Provide the [x, y] coordinate of the cell's center where the given text is located.  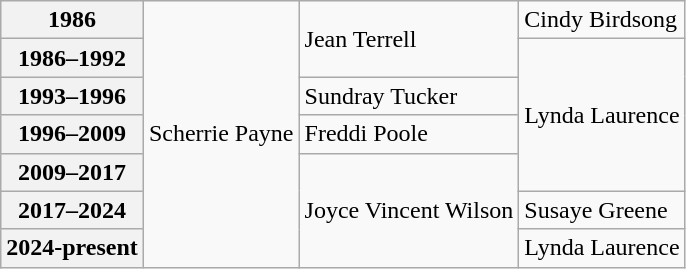
Jean Terrell [409, 39]
Freddi Poole [409, 134]
1986 [72, 20]
Susaye Greene [602, 210]
2017–2024 [72, 210]
Sundray Tucker [409, 96]
2009–2017 [72, 172]
Scherrie Payne [221, 134]
1996–2009 [72, 134]
1993–1996 [72, 96]
1986–1992 [72, 58]
2024-present [72, 248]
Cindy Birdsong [602, 20]
Joyce Vincent Wilson [409, 210]
